Pinpoint the cell where the given text exists, returning its (X, Y) midpoint coordinate. 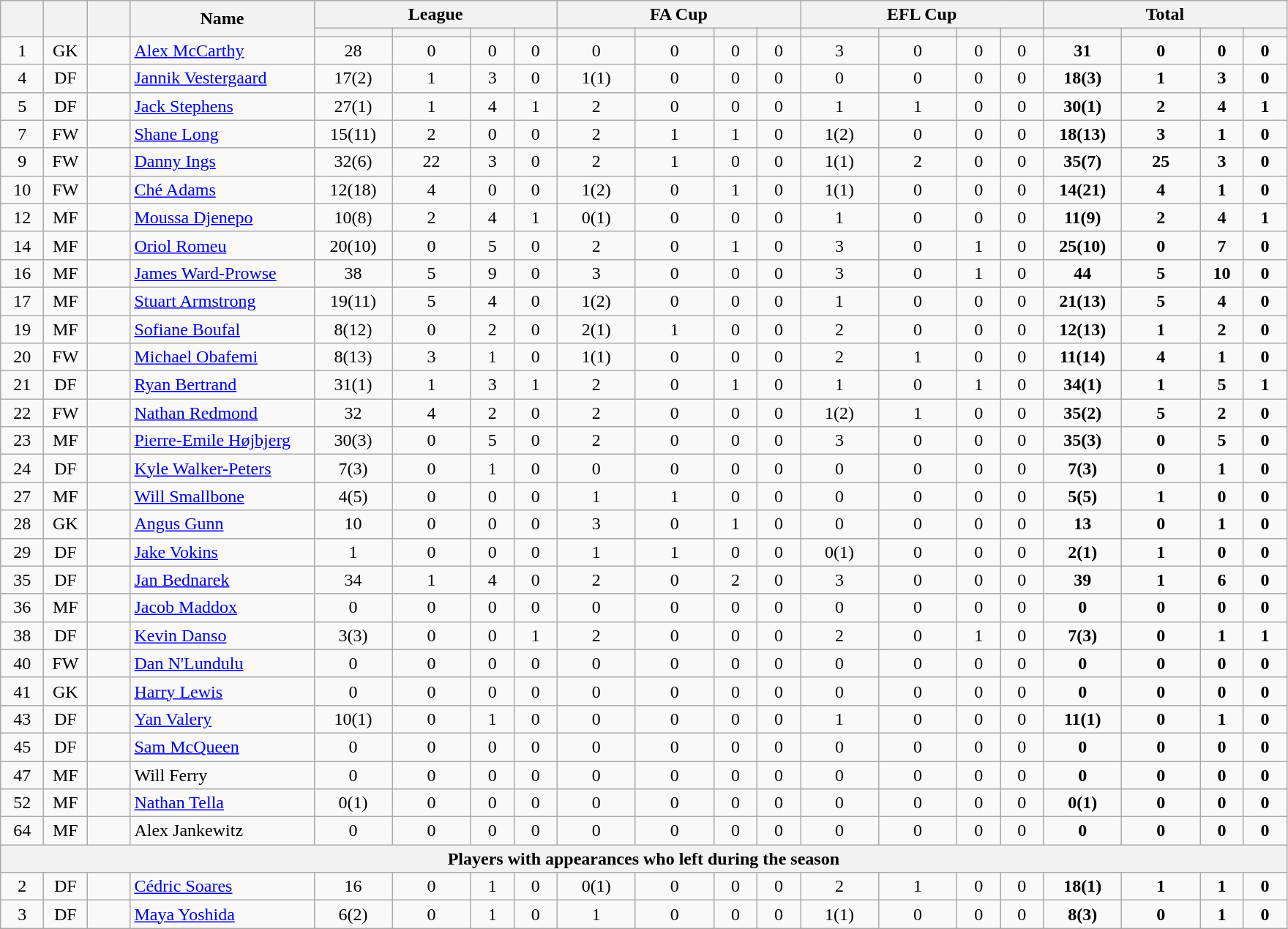
Jan Bednarek (222, 580)
Moussa Djenepo (222, 217)
17(2) (353, 78)
Harry Lewis (222, 691)
Dan N'Lundulu (222, 663)
6 (1222, 580)
Name (222, 19)
64 (22, 831)
Kyle Walker-Peters (222, 469)
Jack Stephens (222, 106)
12 (22, 217)
27(1) (353, 106)
Kevin Danso (222, 635)
17 (22, 301)
11(9) (1083, 217)
32(6) (353, 162)
8(3) (1083, 914)
Shane Long (222, 134)
29 (22, 552)
Jacob Maddox (222, 608)
10(1) (353, 719)
Oriol Romeu (222, 245)
Michael Obafemi (222, 357)
18(3) (1083, 78)
Nathan Tella (222, 803)
23 (22, 441)
21 (22, 385)
25(10) (1083, 245)
Danny Ings (222, 162)
League (435, 15)
19(11) (353, 301)
30(3) (353, 441)
35 (22, 580)
39 (1083, 580)
Stuart Armstrong (222, 301)
Alex McCarthy (222, 51)
18(1) (1083, 887)
12(13) (1083, 329)
6(2) (353, 914)
Sofiane Boufal (222, 329)
32 (353, 413)
35(2) (1083, 413)
14(21) (1083, 190)
12(18) (353, 190)
25 (1161, 162)
20(10) (353, 245)
Will Smallbone (222, 496)
Pierre-Emile Højbjerg (222, 441)
FA Cup (678, 15)
19 (22, 329)
14 (22, 245)
Alex Jankewitz (222, 831)
15(11) (353, 134)
43 (22, 719)
Nathan Redmond (222, 413)
8(13) (353, 357)
Jake Vokins (222, 552)
18(13) (1083, 134)
35(3) (1083, 441)
Angus Gunn (222, 524)
Jannik Vestergaard (222, 78)
31 (1083, 51)
James Ward-Prowse (222, 273)
10(8) (353, 217)
4(5) (353, 496)
45 (22, 747)
31(1) (353, 385)
EFL Cup (922, 15)
Total (1165, 15)
21(13) (1083, 301)
36 (22, 608)
5(5) (1083, 496)
Players with appearances who left during the season (644, 859)
24 (22, 469)
Will Ferry (222, 775)
34 (353, 580)
44 (1083, 273)
13 (1083, 524)
Ryan Bertrand (222, 385)
Yan Valery (222, 719)
Maya Yoshida (222, 914)
20 (22, 357)
40 (22, 663)
Cédric Soares (222, 887)
Sam McQueen (222, 747)
30(1) (1083, 106)
Ché Adams (222, 190)
47 (22, 775)
3(3) (353, 635)
34(1) (1083, 385)
11(1) (1083, 719)
52 (22, 803)
11(14) (1083, 357)
8(12) (353, 329)
41 (22, 691)
27 (22, 496)
35(7) (1083, 162)
